Scan for the cell matching the given text and deliver its [x, y] coordinate at center. 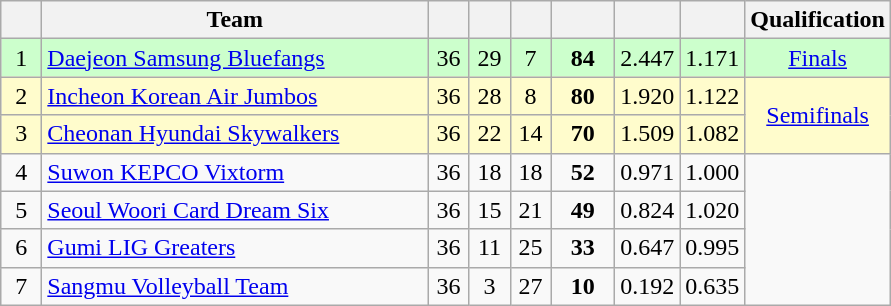
6 [22, 248]
Qualification [818, 20]
29 [490, 58]
27 [530, 286]
Sangmu Volleyball Team [235, 286]
0.971 [648, 172]
2.447 [648, 58]
1.000 [712, 172]
0.647 [648, 248]
0.995 [712, 248]
1.020 [712, 210]
Cheonan Hyundai Skywalkers [235, 134]
49 [583, 210]
52 [583, 172]
25 [530, 248]
Team [235, 20]
1.509 [648, 134]
4 [22, 172]
28 [490, 96]
Daejeon Samsung Bluefangs [235, 58]
0.192 [648, 286]
10 [583, 286]
0.635 [712, 286]
70 [583, 134]
15 [490, 210]
1.171 [712, 58]
0.824 [648, 210]
80 [583, 96]
84 [583, 58]
33 [583, 248]
1 [22, 58]
8 [530, 96]
1.122 [712, 96]
1.082 [712, 134]
Semifinals [818, 115]
14 [530, 134]
22 [490, 134]
1.920 [648, 96]
Suwon KEPCO Vixtorm [235, 172]
Finals [818, 58]
11 [490, 248]
Incheon Korean Air Jumbos [235, 96]
Gumi LIG Greaters [235, 248]
21 [530, 210]
5 [22, 210]
Seoul Woori Card Dream Six [235, 210]
2 [22, 96]
